Identify which cell holds the provided text, then report its [x, y] central coordinate. 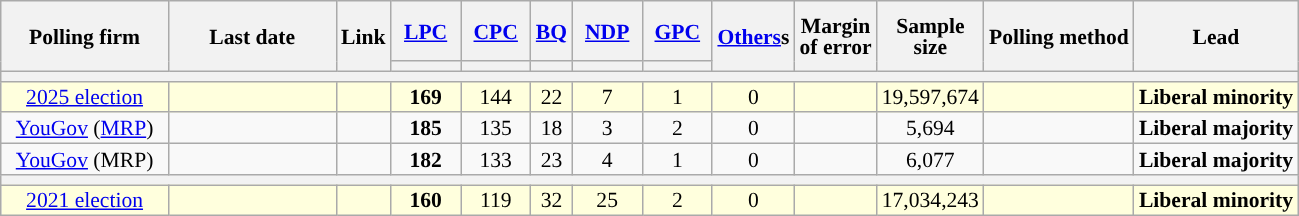
19,597,674 [930, 96]
Polling firm [85, 36]
32 [552, 200]
160 [426, 200]
4 [607, 160]
18 [552, 128]
Samplesize [930, 36]
Last date [252, 36]
7 [607, 96]
NDP [607, 31]
Lead [1216, 36]
133 [496, 160]
2021 election [85, 200]
25 [607, 200]
3 [607, 128]
23 [552, 160]
GPC [677, 31]
17,034,243 [930, 200]
135 [496, 128]
Polling method [1059, 36]
Link [364, 36]
22 [552, 96]
6,077 [930, 160]
LPC [426, 31]
182 [426, 160]
185 [426, 128]
CPC [496, 31]
169 [426, 96]
2025 election [85, 96]
144 [496, 96]
119 [496, 200]
Otherss [753, 36]
BQ [552, 31]
Marginof error [835, 36]
5,694 [930, 128]
